Scan for the cell matching the given text and deliver its (X, Y) coordinate at center. 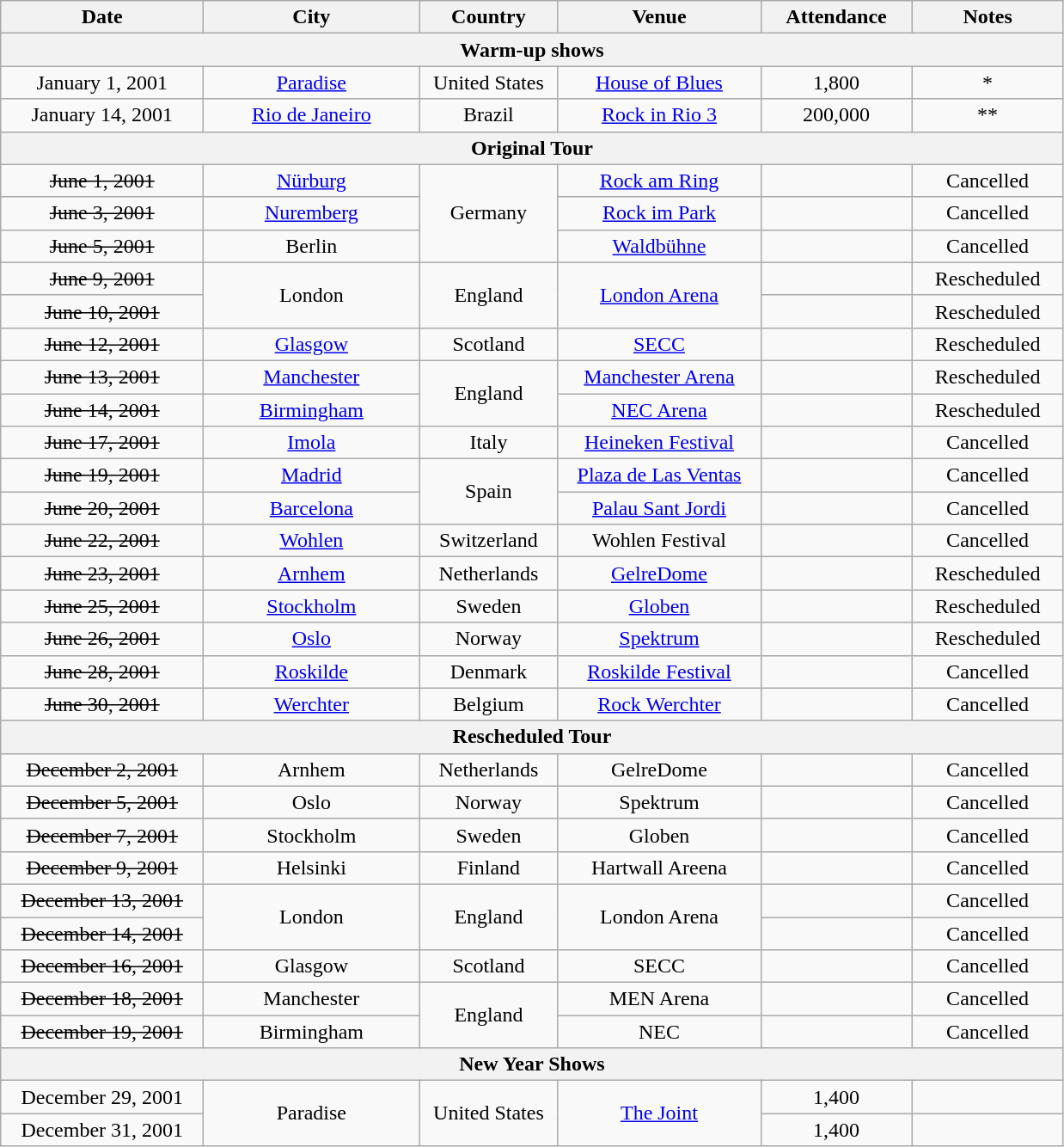
The Joint (659, 1113)
* (988, 83)
June 26, 2001 (102, 639)
Waldbühne (659, 246)
December 16, 2001 (102, 966)
December 29, 2001 (102, 1097)
Switzerland (488, 541)
June 14, 2001 (102, 410)
June 30, 2001 (102, 704)
New Year Shows (532, 1064)
December 18, 2001 (102, 999)
June 19, 2001 (102, 475)
1,800 (836, 83)
Wohlen (311, 541)
** (988, 115)
December 2, 2001 (102, 770)
Attendance (836, 17)
December 5, 2001 (102, 802)
Madrid (311, 475)
Rock im Park (659, 213)
June 10, 2001 (102, 311)
Werchter (311, 704)
Brazil (488, 115)
Hartwall Areena (659, 868)
Date (102, 17)
June 12, 2001 (102, 344)
Denmark (488, 672)
Finland (488, 868)
Spain (488, 492)
Barcelona (311, 508)
June 17, 2001 (102, 443)
December 31, 2001 (102, 1130)
Roskilde (311, 672)
January 1, 2001 (102, 83)
Italy (488, 443)
Roskilde Festival (659, 672)
200,000 (836, 115)
MEN Arena (659, 999)
June 25, 2001 (102, 606)
Nürburg (311, 181)
December 19, 2001 (102, 1032)
June 28, 2001 (102, 672)
January 14, 2001 (102, 115)
December 13, 2001 (102, 900)
Palau Sant Jordi (659, 508)
Rock am Ring (659, 181)
June 23, 2001 (102, 573)
Nuremberg (311, 213)
December 7, 2001 (102, 835)
NEC Arena (659, 410)
June 5, 2001 (102, 246)
Rescheduled Tour (532, 737)
Berlin (311, 246)
December 9, 2001 (102, 868)
June 13, 2001 (102, 377)
June 1, 2001 (102, 181)
Helsinki (311, 868)
Imola (311, 443)
Notes (988, 17)
Wohlen Festival (659, 541)
June 20, 2001 (102, 508)
June 22, 2001 (102, 541)
Warm-up shows (532, 50)
Original Tour (532, 148)
NEC (659, 1032)
June 3, 2001 (102, 213)
June 9, 2001 (102, 279)
Country (488, 17)
Germany (488, 213)
City (311, 17)
Rock in Rio 3 (659, 115)
Manchester Arena (659, 377)
Rock Werchter (659, 704)
Rio de Janeiro (311, 115)
Heineken Festival (659, 443)
December 14, 2001 (102, 933)
Venue (659, 17)
Plaza de Las Ventas (659, 475)
Belgium (488, 704)
House of Blues (659, 83)
